Capture the cell that displays the provided text and extract its [X, Y] central coordinate. 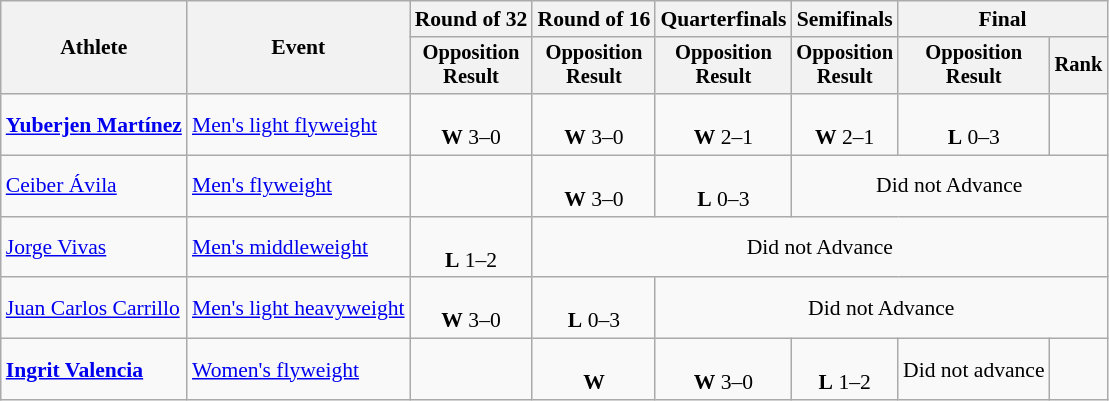
Yuberjen Martínez [94, 124]
Did not advance [974, 370]
Men's light heavyweight [298, 308]
Jorge Vivas [94, 248]
Rank [1079, 66]
Ceiber Ávila [94, 186]
Men's light flyweight [298, 124]
Women's flyweight [298, 370]
Quarterfinals [723, 19]
Final [1002, 19]
W [594, 370]
Round of 16 [594, 19]
Event [298, 48]
Semifinals [844, 19]
Men's flyweight [298, 186]
Round of 32 [472, 19]
Juan Carlos Carrillo [94, 308]
Athlete [94, 48]
Men's middleweight [298, 248]
Ingrit Valencia [94, 370]
